Search for the cell housing the specified text and yield its (x, y) center coordinate. 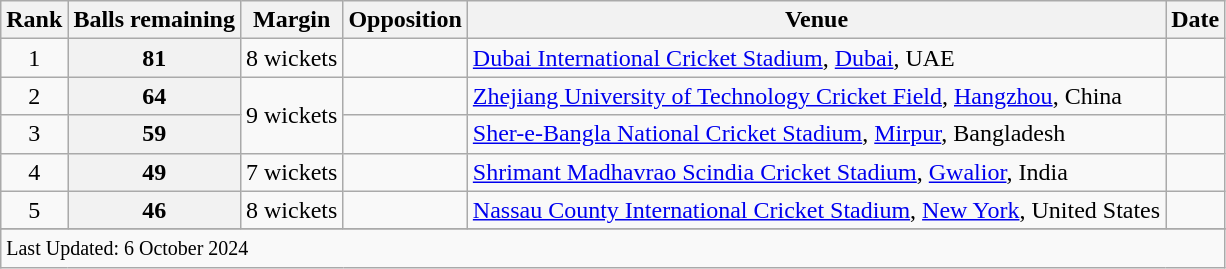
81 (154, 58)
Nassau County International Cricket Stadium, New York, United States (816, 210)
Venue (816, 20)
49 (154, 172)
Last Updated: 6 October 2024 (613, 248)
Sher-e-Bangla National Cricket Stadium, Mirpur, Bangladesh (816, 134)
Zhejiang University of Technology Cricket Field, Hangzhou, China (816, 96)
Dubai International Cricket Stadium, Dubai, UAE (816, 58)
3 (34, 134)
Rank (34, 20)
64 (154, 96)
59 (154, 134)
Balls remaining (154, 20)
46 (154, 210)
Opposition (405, 20)
4 (34, 172)
5 (34, 210)
2 (34, 96)
1 (34, 58)
Shrimant Madhavrao Scindia Cricket Stadium, Gwalior, India (816, 172)
Date (1196, 20)
Margin (291, 20)
7 wickets (291, 172)
9 wickets (291, 115)
